Provide the (x, y) coordinate of the cell's center where the given text is located.  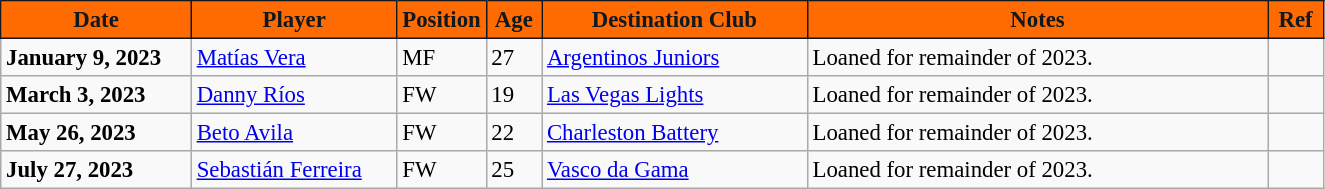
Notes (1038, 20)
May 26, 2023 (96, 133)
25 (514, 170)
Player (294, 20)
22 (514, 133)
19 (514, 95)
Sebastián Ferreira (294, 170)
March 3, 2023 (96, 95)
27 (514, 58)
Vasco da Gama (675, 170)
Matías Vera (294, 58)
Date (96, 20)
Danny Ríos (294, 95)
Charleston Battery (675, 133)
July 27, 2023 (96, 170)
Beto Avila (294, 133)
Age (514, 20)
Ref (1296, 20)
Position (442, 20)
January 9, 2023 (96, 58)
MF (442, 58)
Destination Club (675, 20)
Argentinos Juniors (675, 58)
Las Vegas Lights (675, 95)
